Find where the given text appears and provide that cell's center as [X, Y] coordinate. 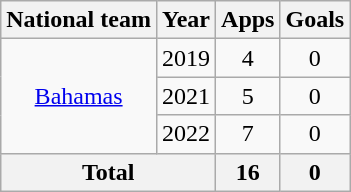
2019 [186, 58]
4 [248, 58]
Bahamas [79, 96]
2022 [186, 134]
National team [79, 20]
7 [248, 134]
2021 [186, 96]
5 [248, 96]
16 [248, 172]
Apps [248, 20]
Total [108, 172]
Year [186, 20]
Goals [315, 20]
